Extract the (x, y) coordinate from the center of the cell holding the provided text.  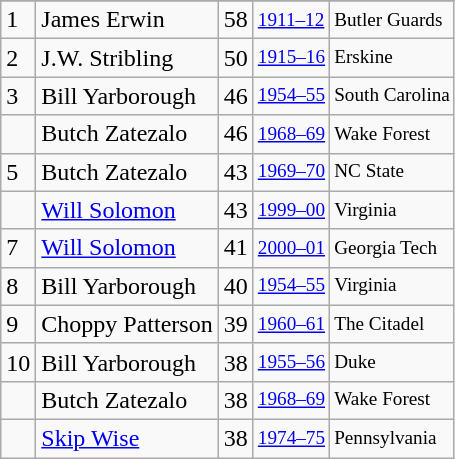
Georgia Tech (392, 248)
1969–70 (291, 172)
39 (236, 324)
10 (18, 362)
8 (18, 286)
2 (18, 58)
Butler Guards (392, 20)
40 (236, 286)
NC State (392, 172)
1911–12 (291, 20)
50 (236, 58)
7 (18, 248)
Erskine (392, 58)
1974–75 (291, 438)
Skip Wise (127, 438)
James Erwin (127, 20)
9 (18, 324)
5 (18, 172)
Pennsylvania (392, 438)
Choppy Patterson (127, 324)
1999–00 (291, 210)
1955–56 (291, 362)
South Carolina (392, 96)
3 (18, 96)
58 (236, 20)
2000–01 (291, 248)
Duke (392, 362)
41 (236, 248)
J.W. Stribling (127, 58)
The Citadel (392, 324)
1960–61 (291, 324)
1915–16 (291, 58)
1 (18, 20)
